Scan for the cell matching the given text and deliver its (X, Y) coordinate at center. 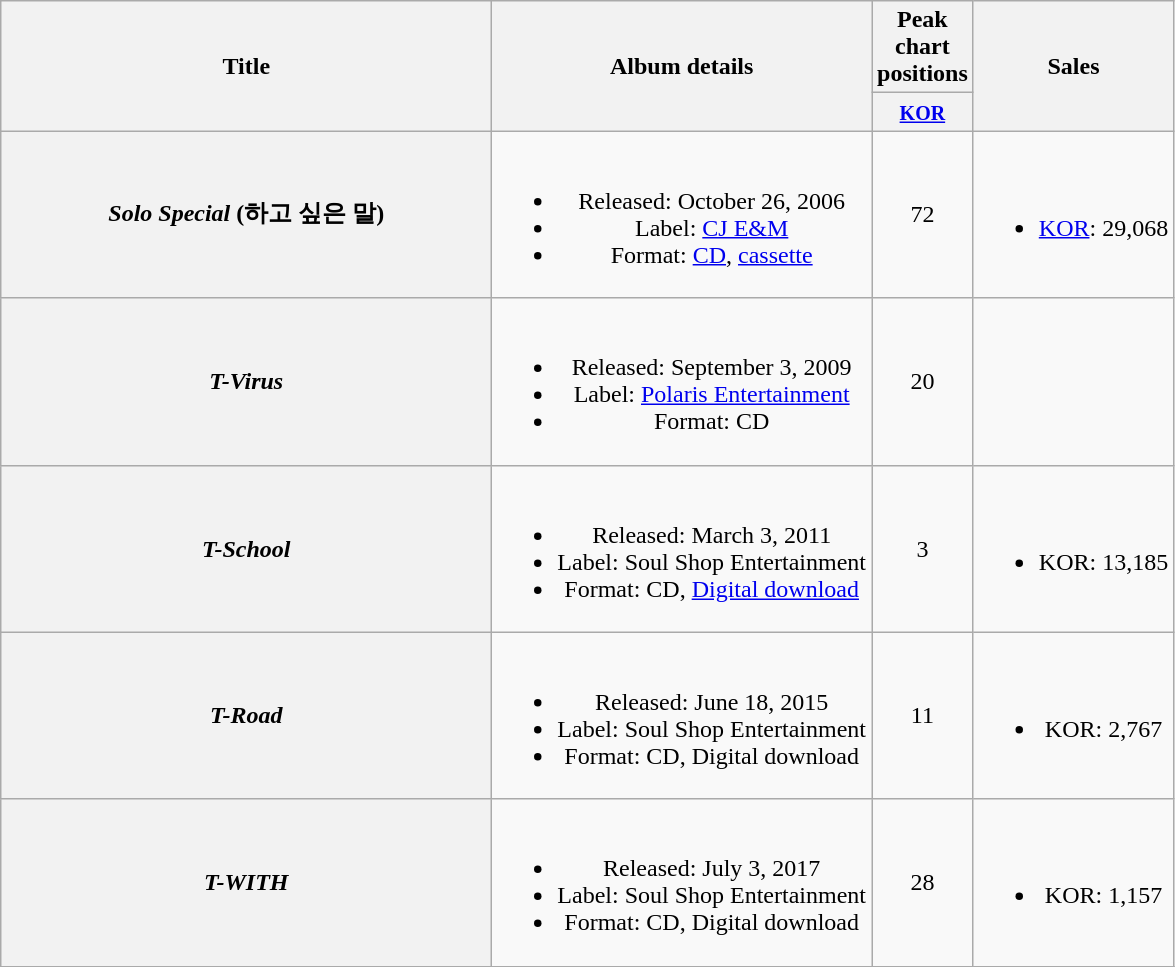
Released: June 18, 2015Label: Soul Shop EntertainmentFormat: CD, Digital download (682, 716)
T-School (246, 548)
KOR: 1,157 (1073, 882)
3 (923, 548)
KOR: 13,185 (1073, 548)
Sales (1073, 66)
72 (923, 214)
Title (246, 66)
KOR (923, 112)
KOR: 2,767 (1073, 716)
Released: September 3, 2009Label: Polaris EntertainmentFormat: CD (682, 382)
Released: July 3, 2017Label: Soul Shop EntertainmentFormat: CD, Digital download (682, 882)
Released: October 26, 2006Label: CJ E&MFormat: CD, cassette (682, 214)
Released: March 3, 2011Label: Soul Shop EntertainmentFormat: CD, Digital download (682, 548)
11 (923, 716)
Solo Special (하고 싶은 말) (246, 214)
Album details (682, 66)
T-Virus (246, 382)
KOR: 29,068 (1073, 214)
T-Road (246, 716)
T-WITH (246, 882)
Peak chart positions (923, 47)
20 (923, 382)
28 (923, 882)
